Pinpoint the cell where the given text exists, returning its (X, Y) midpoint coordinate. 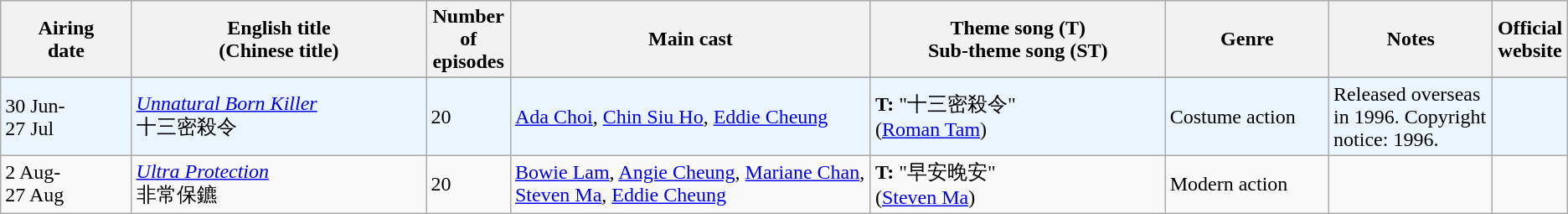
Theme song (T) Sub-theme song (ST) (1018, 39)
English title (Chinese title) (279, 39)
Main cast (690, 39)
Costume action (1246, 117)
Modern action (1246, 185)
Bowie Lam, Angie Cheung, Mariane Chan, Steven Ma, Eddie Cheung (690, 185)
Ultra Protection 非常保鑣 (279, 185)
T: "十三密殺令" (Roman Tam) (1018, 117)
Genre (1246, 39)
2 Aug- 27 Aug (66, 185)
Notes (1411, 39)
Released overseas in 1996. Copyright notice: 1996. (1411, 117)
Unnatural Born Killer 十三密殺令 (279, 117)
Official website (1529, 39)
30 Jun- 27 Jul (66, 117)
Ada Choi, Chin Siu Ho, Eddie Cheung (690, 117)
Airingdate (66, 39)
T: "早安晚安" (Steven Ma) (1018, 185)
Number of episodes (469, 39)
